Find where the given text appears and provide that cell's center as (X, Y) coordinate. 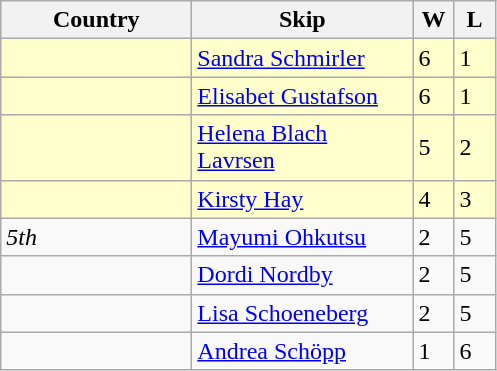
Country (96, 20)
W (434, 20)
3 (474, 199)
Elisabet Gustafson (302, 96)
Helena Blach Lavrsen (302, 148)
Skip (302, 20)
Lisa Schoeneberg (302, 313)
4 (434, 199)
Kirsty Hay (302, 199)
Sandra Schmirler (302, 58)
Dordi Nordby (302, 275)
Mayumi Ohkutsu (302, 237)
Andrea Schöpp (302, 351)
L (474, 20)
5th (96, 237)
